Scan for the cell matching the given text and deliver its [X, Y] coordinate at center. 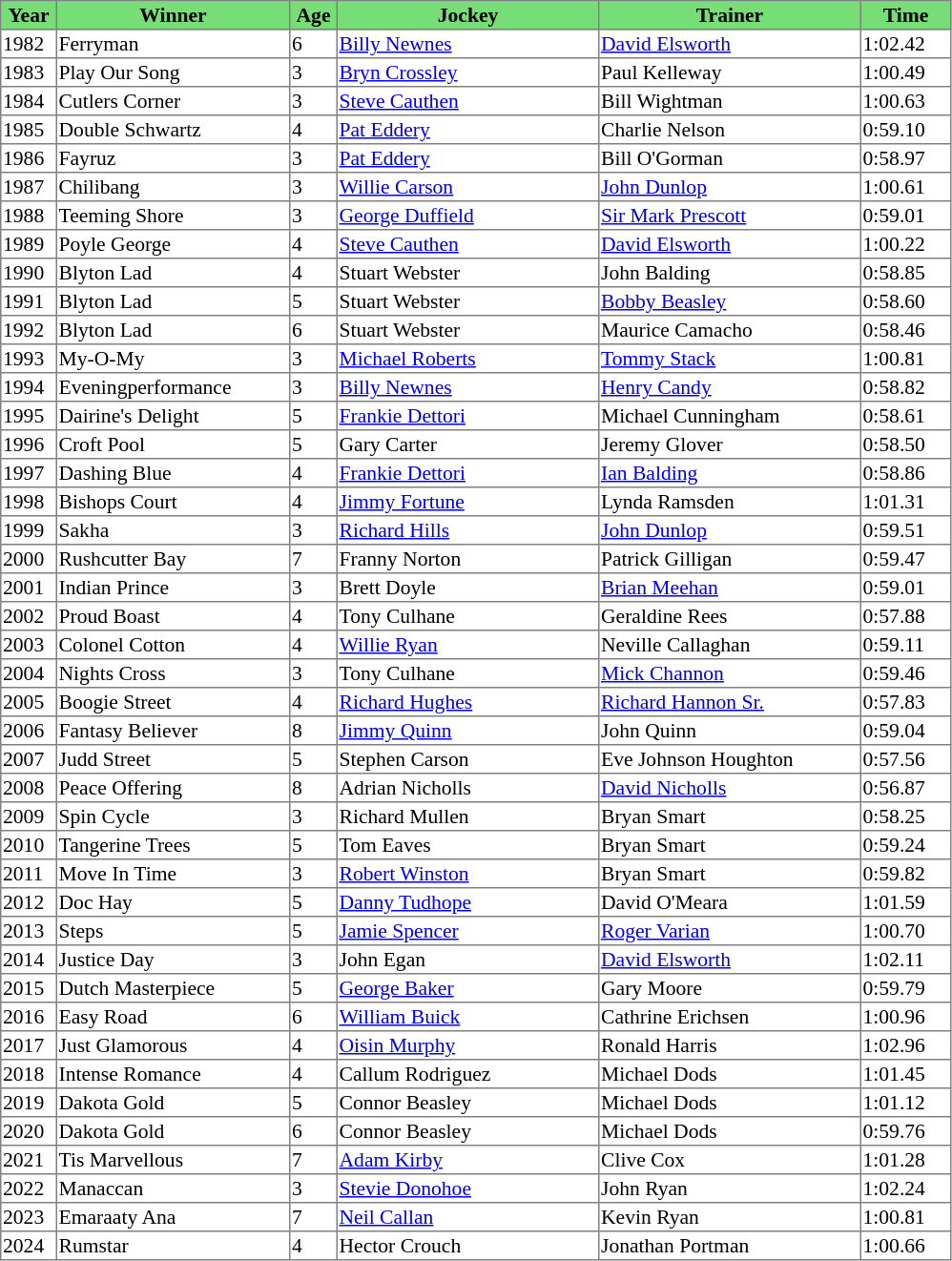
1:00.96 [905, 1017]
1994 [29, 387]
Gary Moore [730, 988]
Ferryman [173, 44]
Adam Kirby [467, 1160]
2004 [29, 673]
1:00.22 [905, 244]
2006 [29, 731]
Cathrine Erichsen [730, 1017]
0:58.86 [905, 473]
Time [905, 15]
Colonel Cotton [173, 645]
Poyle George [173, 244]
0:58.82 [905, 387]
Manaccan [173, 1189]
2015 [29, 988]
Richard Hannon Sr. [730, 702]
1:00.49 [905, 72]
0:58.46 [905, 330]
1:02.42 [905, 44]
Brett Doyle [467, 588]
John Ryan [730, 1189]
1997 [29, 473]
Stephen Carson [467, 759]
Willie Carson [467, 187]
1986 [29, 158]
Chilibang [173, 187]
1:01.31 [905, 502]
1:02.24 [905, 1189]
Geraldine Rees [730, 616]
Rushcutter Bay [173, 559]
2020 [29, 1131]
0:59.24 [905, 845]
2003 [29, 645]
George Baker [467, 988]
2012 [29, 902]
David Nicholls [730, 788]
Clive Cox [730, 1160]
0:58.85 [905, 273]
0:58.50 [905, 444]
Bill O'Gorman [730, 158]
1:01.12 [905, 1103]
Emaraaty Ana [173, 1217]
1985 [29, 130]
0:59.79 [905, 988]
1:00.66 [905, 1246]
2000 [29, 559]
Bryn Crossley [467, 72]
1988 [29, 216]
2011 [29, 874]
2016 [29, 1017]
Eve Johnson Houghton [730, 759]
Jimmy Fortune [467, 502]
Nights Cross [173, 673]
Doc Hay [173, 902]
Bill Wightman [730, 101]
Neil Callan [467, 1217]
Spin Cycle [173, 817]
1987 [29, 187]
Tommy Stack [730, 359]
0:59.11 [905, 645]
Jeremy Glover [730, 444]
Danny Tudhope [467, 902]
Patrick Gilligan [730, 559]
1982 [29, 44]
Easy Road [173, 1017]
Bobby Beasley [730, 301]
Fayruz [173, 158]
1:01.59 [905, 902]
0:59.82 [905, 874]
Mick Channon [730, 673]
Boogie Street [173, 702]
Jamie Spencer [467, 931]
1:00.61 [905, 187]
Dairine's Delight [173, 416]
My-O-My [173, 359]
Lynda Ramsden [730, 502]
0:57.56 [905, 759]
2024 [29, 1246]
0:59.04 [905, 731]
Kevin Ryan [730, 1217]
John Balding [730, 273]
Jonathan Portman [730, 1246]
1:00.70 [905, 931]
Charlie Nelson [730, 130]
Tangerine Trees [173, 845]
1996 [29, 444]
Richard Hughes [467, 702]
1993 [29, 359]
1983 [29, 72]
Winner [173, 15]
1:02.96 [905, 1045]
0:57.88 [905, 616]
William Buick [467, 1017]
1:02.11 [905, 960]
0:59.46 [905, 673]
1998 [29, 502]
0:57.83 [905, 702]
2001 [29, 588]
Dutch Masterpiece [173, 988]
2009 [29, 817]
Brian Meehan [730, 588]
Franny Norton [467, 559]
Indian Prince [173, 588]
Oisin Murphy [467, 1045]
Dashing Blue [173, 473]
Croft Pool [173, 444]
1990 [29, 273]
Year [29, 15]
0:58.25 [905, 817]
2014 [29, 960]
1:01.45 [905, 1074]
Stevie Donohoe [467, 1189]
Paul Kelleway [730, 72]
Gary Carter [467, 444]
1999 [29, 530]
John Egan [467, 960]
2002 [29, 616]
Sir Mark Prescott [730, 216]
2007 [29, 759]
1:01.28 [905, 1160]
Callum Rodriguez [467, 1074]
Jockey [467, 15]
2021 [29, 1160]
Fantasy Believer [173, 731]
Adrian Nicholls [467, 788]
Ronald Harris [730, 1045]
Willie Ryan [467, 645]
Ian Balding [730, 473]
John Quinn [730, 731]
2010 [29, 845]
1989 [29, 244]
Roger Varian [730, 931]
Justice Day [173, 960]
2022 [29, 1189]
Teeming Shore [173, 216]
0:56.87 [905, 788]
Eveningperformance [173, 387]
Trainer [730, 15]
Jimmy Quinn [467, 731]
1991 [29, 301]
Henry Candy [730, 387]
Rumstar [173, 1246]
Bishops Court [173, 502]
Move In Time [173, 874]
2018 [29, 1074]
2008 [29, 788]
Age [314, 15]
2013 [29, 931]
Tis Marvellous [173, 1160]
Steps [173, 931]
1992 [29, 330]
Richard Hills [467, 530]
Tom Eaves [467, 845]
0:59.10 [905, 130]
0:59.51 [905, 530]
Neville Callaghan [730, 645]
Proud Boast [173, 616]
Michael Roberts [467, 359]
0:58.97 [905, 158]
0:59.47 [905, 559]
0:58.61 [905, 416]
Hector Crouch [467, 1246]
Richard Mullen [467, 817]
0:59.76 [905, 1131]
0:58.60 [905, 301]
Cutlers Corner [173, 101]
1984 [29, 101]
David O'Meara [730, 902]
Peace Offering [173, 788]
Judd Street [173, 759]
1:00.63 [905, 101]
2017 [29, 1045]
George Duffield [467, 216]
Michael Cunningham [730, 416]
2019 [29, 1103]
2005 [29, 702]
Play Our Song [173, 72]
Robert Winston [467, 874]
Sakha [173, 530]
1995 [29, 416]
Just Glamorous [173, 1045]
Maurice Camacho [730, 330]
2023 [29, 1217]
Double Schwartz [173, 130]
Intense Romance [173, 1074]
